From the cell containing the given text, extract its center point as (x, y) coordinate. 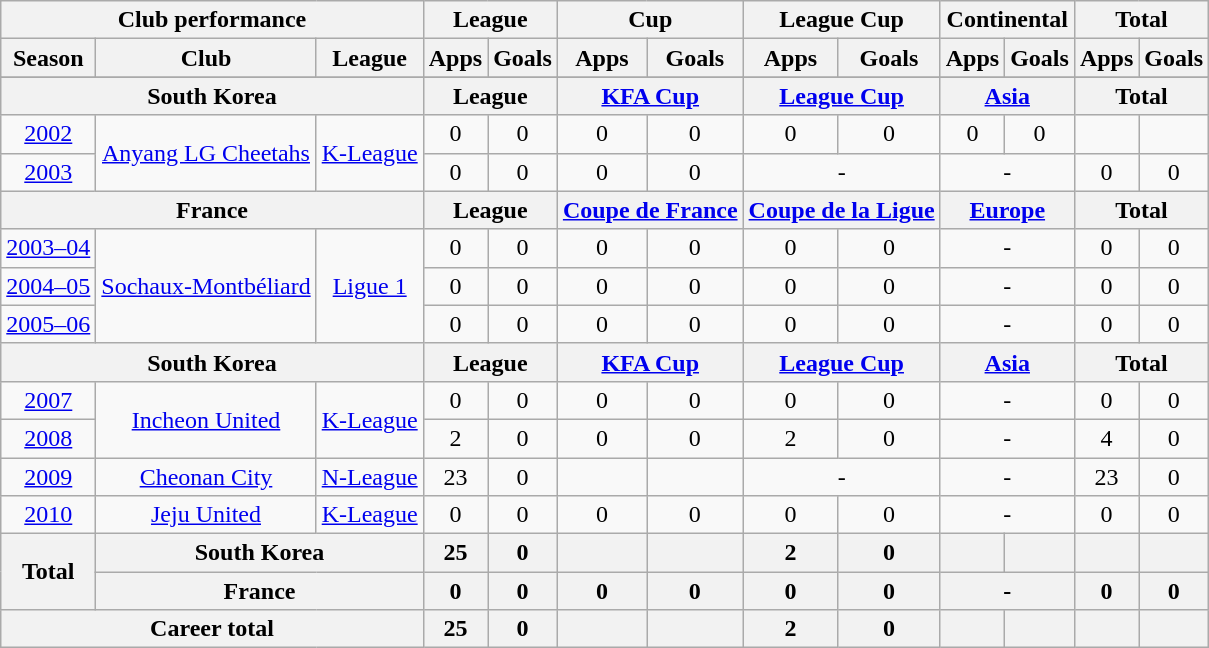
Coupe de la Ligue (842, 210)
Cheonan City (206, 477)
Season (48, 58)
2010 (48, 515)
Jeju United (206, 515)
2008 (48, 438)
4 (1106, 438)
Europe (1007, 210)
2002 (48, 134)
Cup (650, 20)
Coupe de France (650, 210)
2004–05 (48, 286)
Incheon United (206, 419)
Continental (1007, 20)
Career total (212, 629)
2003–04 (48, 248)
2003 (48, 172)
Club performance (212, 20)
2007 (48, 400)
N-League (370, 477)
Ligue 1 (370, 286)
2009 (48, 477)
2005–06 (48, 324)
Club (206, 58)
Anyang LG Cheetahs (206, 153)
Sochaux-Montbéliard (206, 286)
